Output the (X, Y) coordinate of the center of the cell containing the given text.  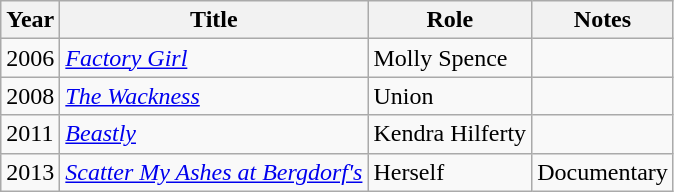
2006 (30, 58)
2011 (30, 134)
Year (30, 20)
Notes (603, 20)
The Wackness (214, 96)
Herself (450, 172)
2008 (30, 96)
Union (450, 96)
Documentary (603, 172)
Molly Spence (450, 58)
Factory Girl (214, 58)
Scatter My Ashes at Bergdorf's (214, 172)
Role (450, 20)
2013 (30, 172)
Beastly (214, 134)
Kendra Hilferty (450, 134)
Title (214, 20)
